Detect which cell encompasses the target text, then output its [x, y] center coordinate. 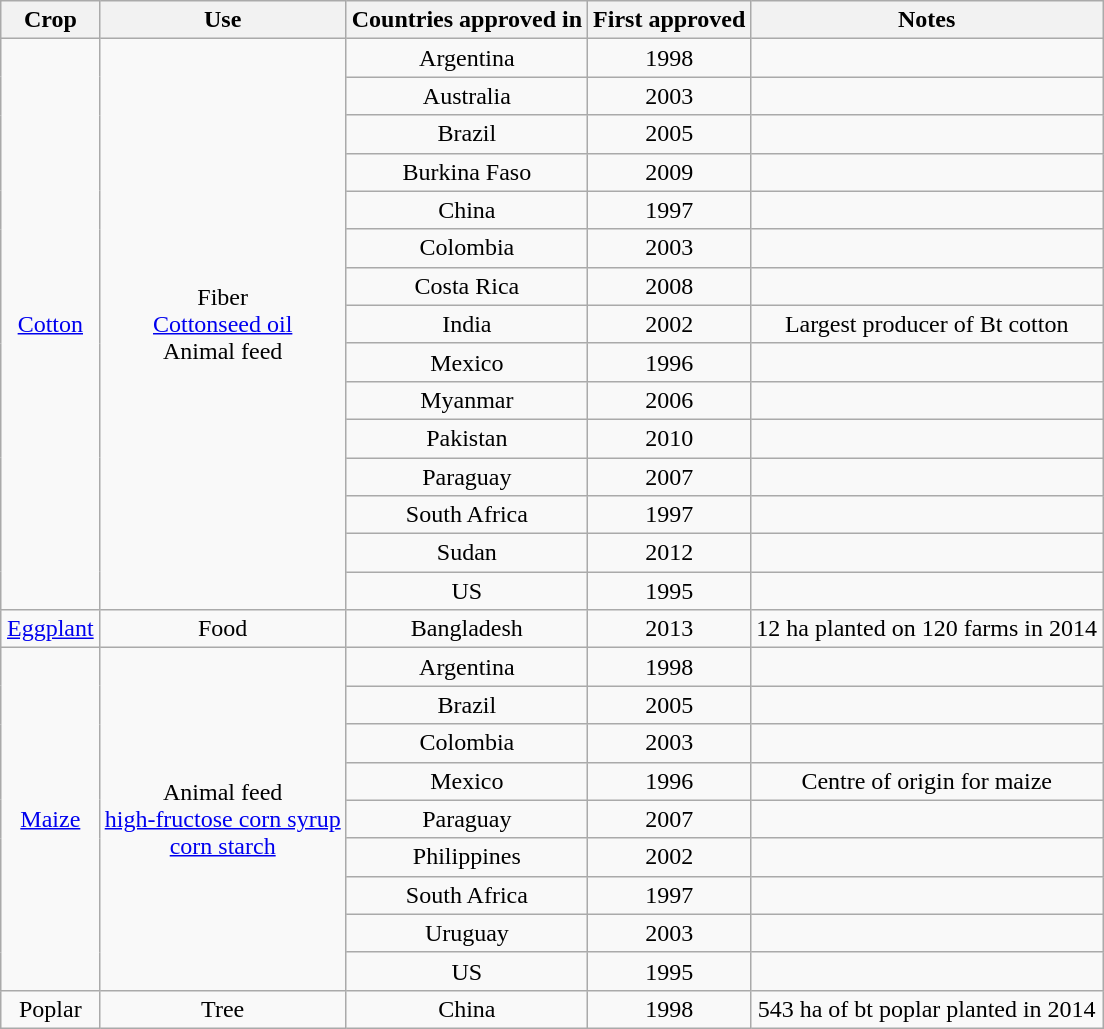
2008 [670, 286]
Pakistan [466, 438]
Countries approved in [466, 20]
2006 [670, 400]
Costa Rica [466, 286]
Food [222, 629]
2009 [670, 172]
Bangladesh [466, 629]
Cotton [50, 324]
FiberCottonseed oilAnimal feed [222, 324]
Philippines [466, 857]
Myanmar [466, 400]
Australia [466, 96]
Eggplant [50, 629]
Sudan [466, 553]
2012 [670, 553]
India [466, 324]
12 ha planted on 120 farms in 2014 [927, 629]
First approved [670, 20]
2010 [670, 438]
Notes [927, 20]
Animal feedhigh-fructose corn syrupcorn starch [222, 820]
Largest producer of Bt cotton [927, 324]
Uruguay [466, 933]
Maize [50, 820]
Burkina Faso [466, 172]
Tree [222, 1009]
2013 [670, 629]
Centre of origin for maize [927, 781]
Poplar [50, 1009]
543 ha of bt poplar planted in 2014 [927, 1009]
Use [222, 20]
Crop [50, 20]
